Locate the cell with the specified text and output its [x, y] center coordinate. 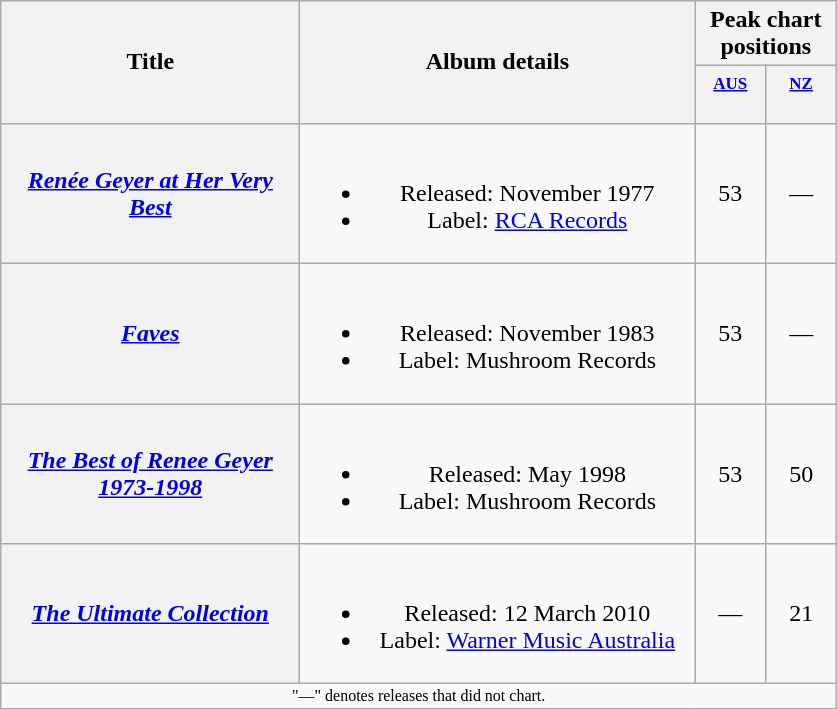
Released: May 1998Label: Mushroom Records [498, 474]
50 [802, 474]
"—" denotes releases that did not chart. [419, 696]
The Ultimate Collection [150, 614]
NZ [802, 95]
Title [150, 62]
AUS [730, 95]
21 [802, 614]
Released: 12 March 2010Label: Warner Music Australia [498, 614]
Renée Geyer at Her Very Best [150, 193]
Faves [150, 334]
Peak chart positions [766, 34]
Released: November 1983Label: Mushroom Records [498, 334]
Released: November 1977Label: RCA Records [498, 193]
The Best of Renee Geyer 1973-1998 [150, 474]
Album details [498, 62]
